From the cell containing the given text, extract its center point as (X, Y) coordinate. 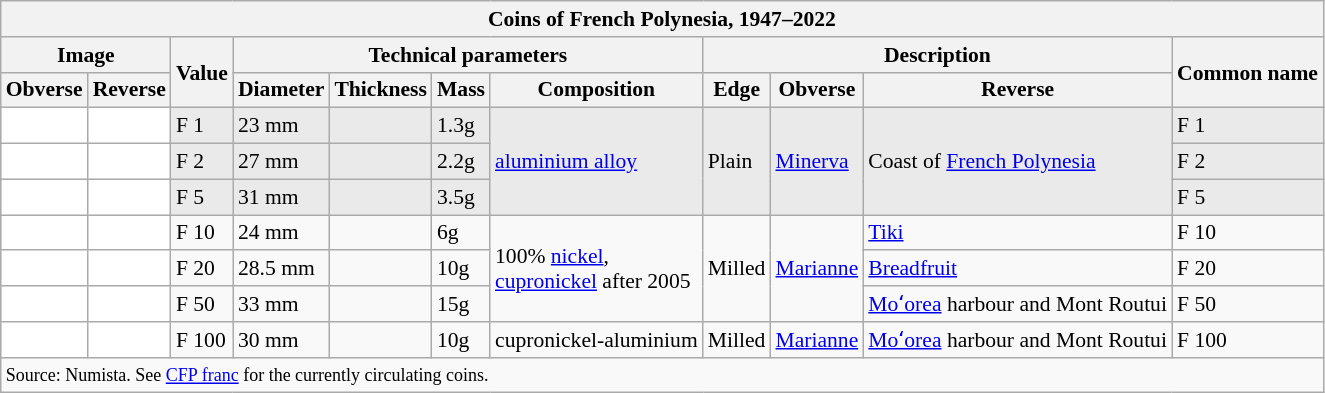
Coast of French Polynesia (1018, 162)
24 mm (281, 233)
Mass (461, 90)
Plain (737, 162)
15g (461, 304)
28.5 mm (281, 269)
30 mm (281, 340)
Image (86, 55)
2.2g (461, 162)
Composition (596, 90)
Technical parameters (468, 55)
1.3g (461, 126)
33 mm (281, 304)
27 mm (281, 162)
6g (461, 233)
Value (202, 72)
3.5g (461, 197)
Diameter (281, 90)
Breadfruit (1018, 269)
aluminium alloy (596, 162)
100% nickel,cupronickel after 2005 (596, 268)
Tiki (1018, 233)
Coins of French Polynesia, 1947–2022 (662, 19)
Minerva (816, 162)
Edge (737, 90)
Source: Numista. See CFP franc for the currently circulating coins. (662, 375)
31 mm (281, 197)
23 mm (281, 126)
cupronickel-aluminium (596, 340)
Description (938, 55)
Common name (1248, 72)
Thickness (380, 90)
